Return the (x, y) coordinate for the center point of the cell that contains the specified text.  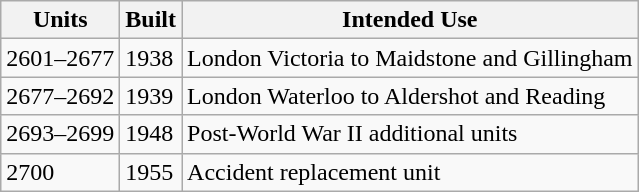
Accident replacement unit (410, 172)
2601–2677 (60, 58)
1939 (151, 96)
2693–2699 (60, 134)
Units (60, 20)
London Waterloo to Aldershot and Reading (410, 96)
Intended Use (410, 20)
Built (151, 20)
1938 (151, 58)
1948 (151, 134)
2677–2692 (60, 96)
London Victoria to Maidstone and Gillingham (410, 58)
Post-World War II additional units (410, 134)
2700 (60, 172)
1955 (151, 172)
